Output the [X, Y] coordinate of the center of the cell containing the given text.  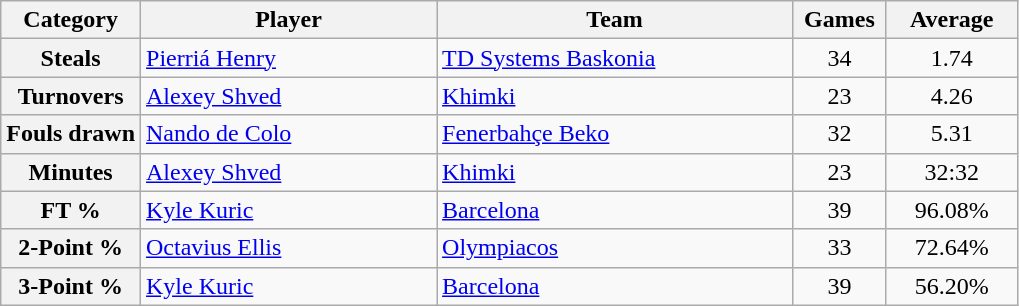
Team [615, 20]
34 [840, 58]
2-Point % [71, 248]
5.31 [952, 134]
Octavius Ellis [289, 248]
Player [289, 20]
56.20% [952, 286]
32:32 [952, 172]
72.64% [952, 248]
33 [840, 248]
Olympiacos [615, 248]
96.08% [952, 210]
Games [840, 20]
Average [952, 20]
Nando de Colo [289, 134]
4.26 [952, 96]
32 [840, 134]
Fouls drawn [71, 134]
TD Systems Baskonia [615, 58]
Steals [71, 58]
Minutes [71, 172]
Category [71, 20]
Pierriá Henry [289, 58]
FT % [71, 210]
Turnovers [71, 96]
3-Point % [71, 286]
1.74 [952, 58]
Fenerbahçe Beko [615, 134]
